Locate the cell with the specified text and output its [x, y] center coordinate. 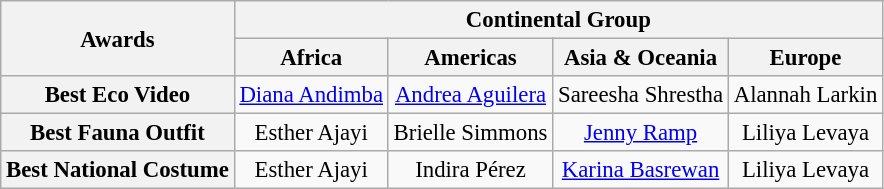
Indira Pérez [470, 170]
Sareesha Shrestha [641, 95]
Alannah Larkin [805, 95]
Asia & Oceania [641, 58]
Karina Basrewan [641, 170]
Best National Costume [118, 170]
Andrea Aguilera [470, 95]
Diana Andimba [311, 95]
Continental Group [558, 20]
Europe [805, 58]
Brielle Simmons [470, 133]
Africa [311, 58]
Americas [470, 58]
Best Fauna Outfit [118, 133]
Awards [118, 38]
Jenny Ramp [641, 133]
Best Eco Video [118, 95]
